Provide the [x, y] coordinate of the cell's center where the given text is located.  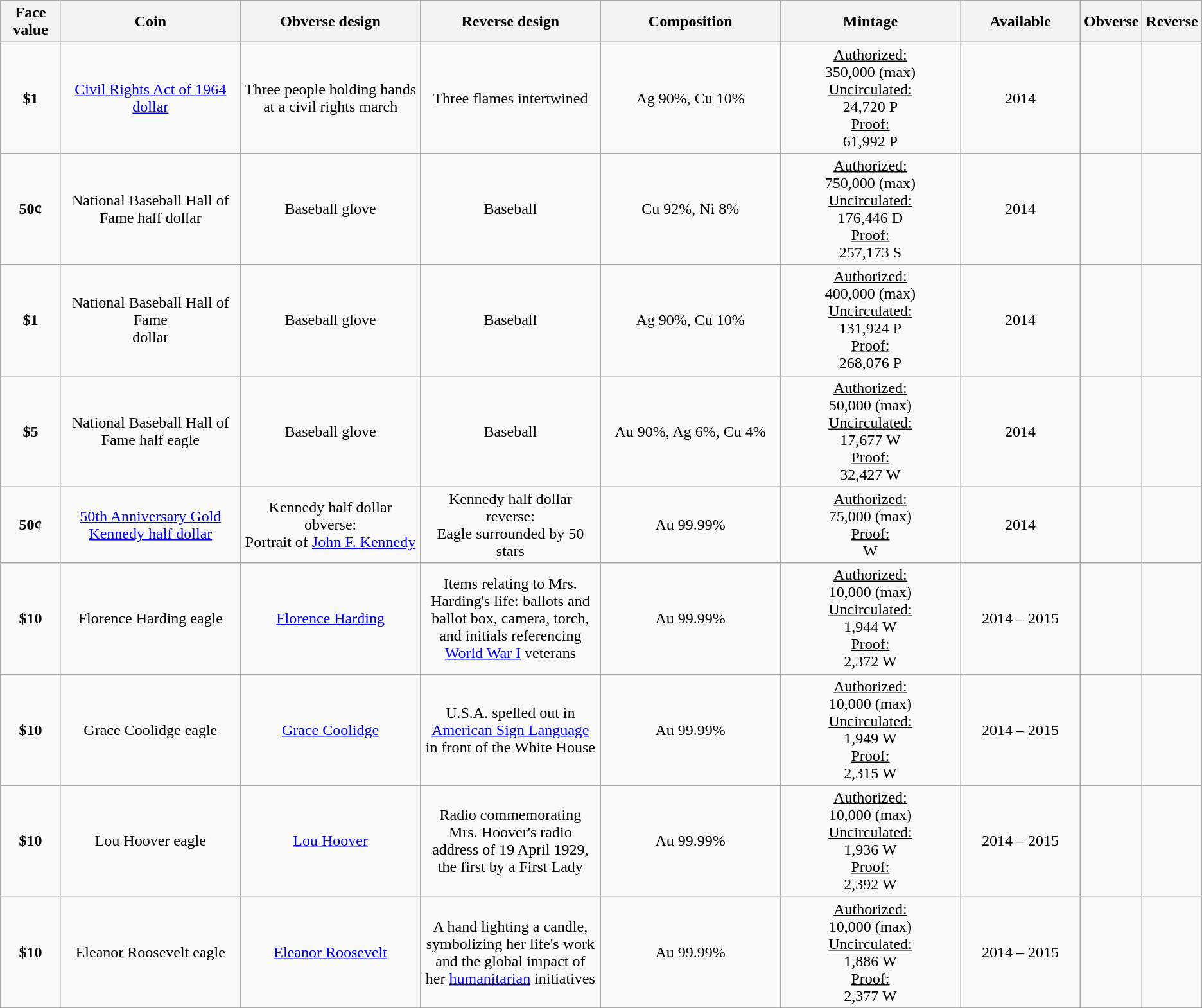
Authorized:75,000 (max)Proof: W [870, 525]
$5 [31, 431]
National Baseball Hall of Fame half eagle [150, 431]
Cu 92%, Ni 8% [690, 209]
Kennedy half dollar reverse:Eagle surrounded by 50 stars [510, 525]
Lou Hoover eagle [150, 841]
Composition [690, 22]
Obverse design [330, 22]
Florence Harding [330, 619]
Au 90%, Ag 6%, Cu 4% [690, 431]
Eleanor Roosevelt [330, 952]
Reverse design [510, 22]
National Baseball Hall of Fame half dollar [150, 209]
Obverse [1111, 22]
Authorized:10,000 (max)Uncirculated:1,886 WProof:2,377 W [870, 952]
Authorized:350,000 (max)Uncirculated:24,720 PProof:61,992 P [870, 98]
Grace Coolidge [330, 729]
Mintage [870, 22]
Authorized:10,000 (max)Uncirculated:1,944 WProof:2,372 W [870, 619]
Items relating to Mrs. Harding's life: ballots and ballot box, camera, torch, and initials referencing World War I veterans [510, 619]
Reverse [1172, 22]
Three flames intertwined [510, 98]
Authorized:400,000 (max)Uncirculated:131,924 PProof:268,076 P [870, 320]
Kennedy half dollar obverse:Portrait of John F. Kennedy [330, 525]
Three people holding hands at a civil rights march [330, 98]
Authorized:50,000 (max)Uncirculated:17,677 WProof:32,427 W [870, 431]
U.S.A. spelled out in American Sign Language in front of the White House [510, 729]
Authorized:10,000 (max)Uncirculated:1,949 WProof:2,315 W [870, 729]
Authorized:10,000 (max)Uncirculated:1,936 WProof:2,392 W [870, 841]
Eleanor Roosevelt eagle [150, 952]
Available [1021, 22]
50th Anniversary Gold Kennedy half dollar [150, 525]
Face value [31, 22]
Authorized:750,000 (max)Uncirculated:176,446 DProof:257,173 S [870, 209]
Radio commemorating Mrs. Hoover's radio address of 19 April 1929, the first by a First Lady [510, 841]
Civil Rights Act of 1964 dollar [150, 98]
Coin [150, 22]
A hand lighting a candle, symbolizing her life's work and the global impact of her humanitarian initiatives [510, 952]
Lou Hoover [330, 841]
Florence Harding eagle [150, 619]
Grace Coolidge eagle [150, 729]
National Baseball Hall of Famedollar [150, 320]
